Return the [X, Y] coordinate for the center point of the cell that contains the specified text.  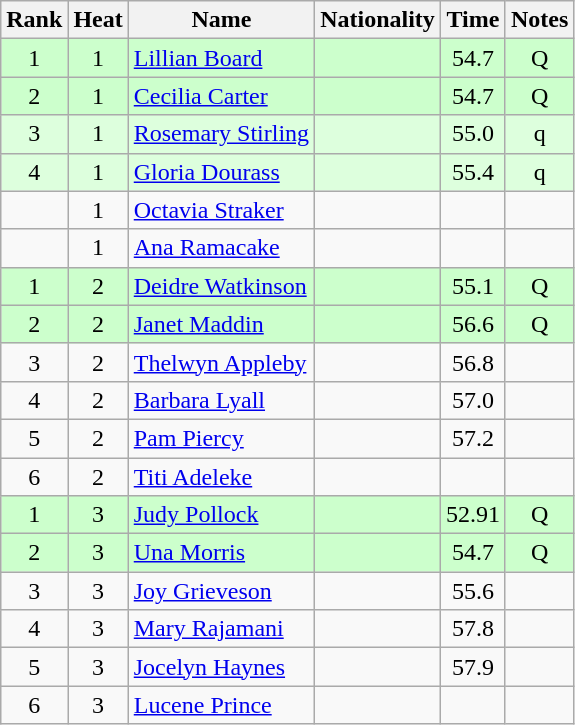
57.8 [472, 629]
57.2 [472, 438]
Time [472, 20]
Rank [34, 20]
Rosemary Stirling [221, 134]
Lucene Prince [221, 705]
Janet Maddin [221, 324]
56.8 [472, 362]
Lillian Board [221, 58]
55.6 [472, 591]
Heat [98, 20]
Notes [539, 20]
Gloria Dourass [221, 172]
Barbara Lyall [221, 400]
Una Morris [221, 553]
Jocelyn Haynes [221, 667]
55.0 [472, 134]
Cecilia Carter [221, 96]
52.91 [472, 515]
55.4 [472, 172]
57.0 [472, 400]
Nationality [378, 20]
Mary Rajamani [221, 629]
Name [221, 20]
Thelwyn Appleby [221, 362]
Octavia Straker [221, 210]
Deidre Watkinson [221, 286]
Pam Piercy [221, 438]
57.9 [472, 667]
56.6 [472, 324]
Judy Pollock [221, 515]
Ana Ramacake [221, 248]
Joy Grieveson [221, 591]
55.1 [472, 286]
Titi Adeleke [221, 477]
